Find where the given text appears and provide that cell's center as [X, Y] coordinate. 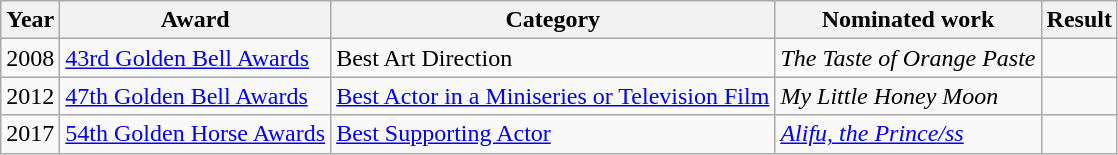
Year [30, 20]
Result [1079, 20]
Best Supporting Actor [553, 134]
Award [196, 20]
My Little Honey Moon [908, 96]
Best Art Direction [553, 58]
47th Golden Bell Awards [196, 96]
43rd Golden Bell Awards [196, 58]
2008 [30, 58]
2012 [30, 96]
Best Actor in a Miniseries or Television Film [553, 96]
54th Golden Horse Awards [196, 134]
2017 [30, 134]
Nominated work [908, 20]
Category [553, 20]
Alifu, the Prince/ss [908, 134]
The Taste of Orange Paste [908, 58]
